Search for the cell housing the specified text and yield its (x, y) center coordinate. 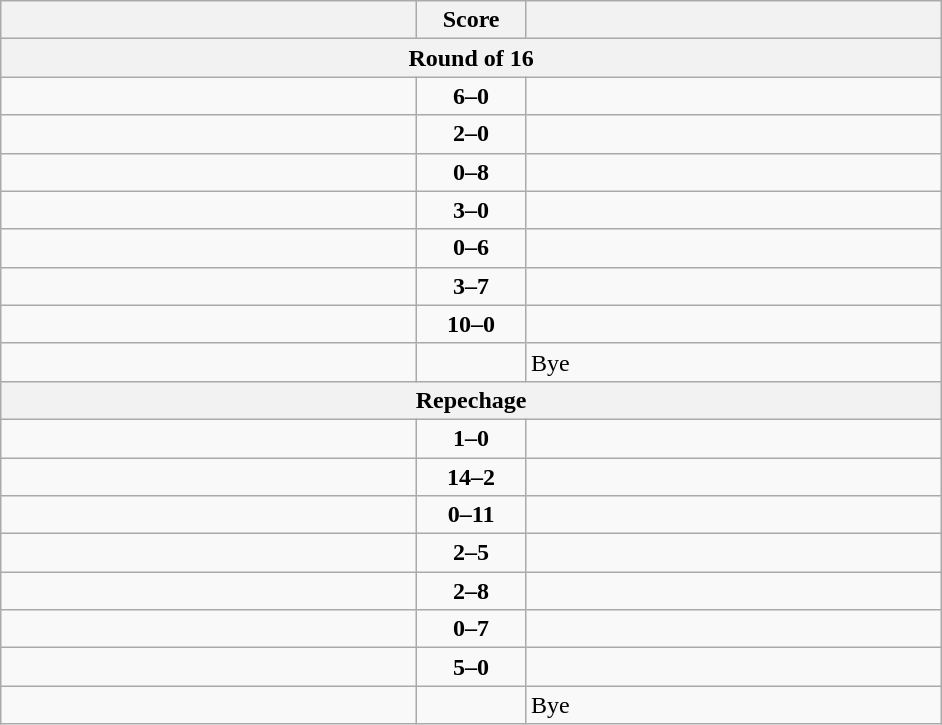
14–2 (472, 477)
0–7 (472, 629)
0–8 (472, 172)
2–8 (472, 591)
5–0 (472, 667)
6–0 (472, 96)
Round of 16 (472, 58)
1–0 (472, 438)
10–0 (472, 324)
2–0 (472, 134)
3–7 (472, 286)
Score (472, 20)
0–6 (472, 248)
3–0 (472, 210)
0–11 (472, 515)
Repechage (472, 400)
2–5 (472, 553)
